Locate the cell with the specified text and output its (X, Y) center coordinate. 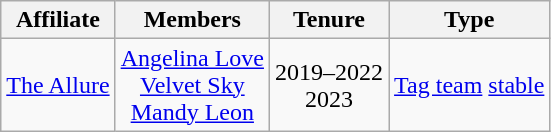
Angelina LoveVelvet SkyMandy Leon (192, 85)
Tenure (328, 20)
Tag team stable (470, 85)
Members (192, 20)
Type (470, 20)
Affiliate (58, 20)
The Allure (58, 85)
2019–20222023 (328, 85)
